Capture the cell that displays the provided text and extract its [x, y] central coordinate. 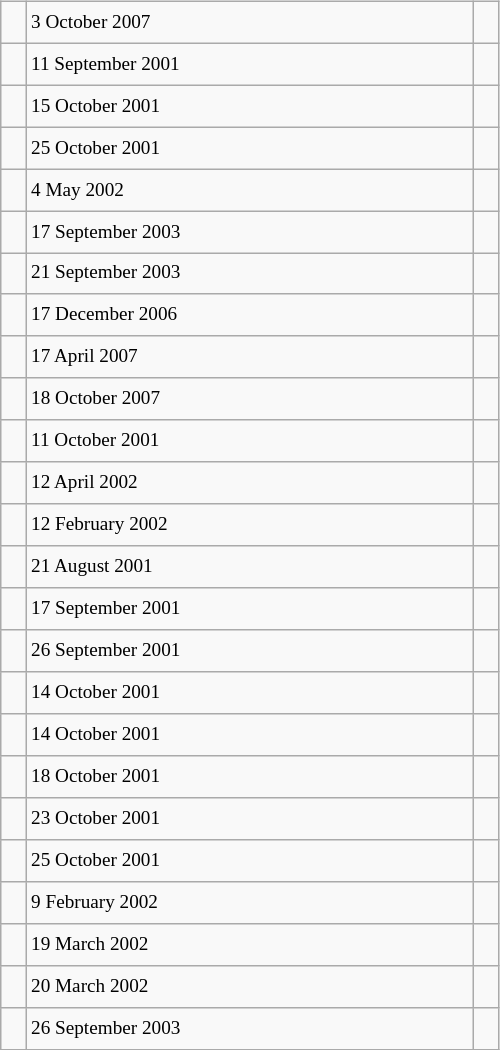
21 August 2001 [249, 567]
21 September 2003 [249, 274]
17 September 2001 [249, 609]
17 April 2007 [249, 357]
18 October 2007 [249, 399]
17 December 2006 [249, 315]
3 October 2007 [249, 22]
4 May 2002 [249, 190]
26 September 2003 [249, 1028]
15 October 2001 [249, 106]
11 October 2001 [249, 441]
12 April 2002 [249, 483]
18 October 2001 [249, 777]
20 March 2002 [249, 986]
9 February 2002 [249, 902]
23 October 2001 [249, 819]
19 March 2002 [249, 944]
26 September 2001 [249, 651]
11 September 2001 [249, 64]
17 September 2003 [249, 232]
12 February 2002 [249, 525]
